Provide the [x, y] coordinate of the cell's center where the given text is located.  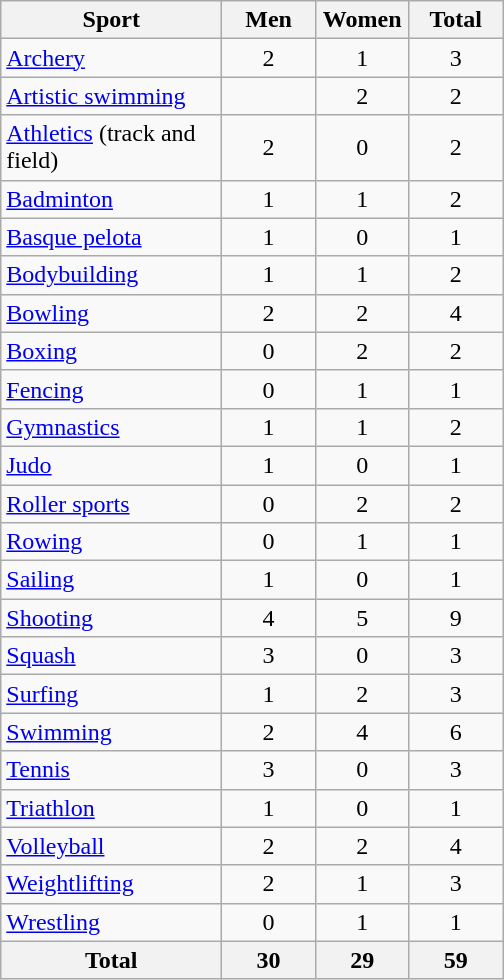
Tennis [112, 770]
Squash [112, 656]
Roller sports [112, 503]
Shooting [112, 618]
Men [269, 20]
Sport [112, 20]
Badminton [112, 199]
Bodybuilding [112, 275]
30 [269, 960]
29 [362, 960]
Archery [112, 58]
Athletics (track and field) [112, 148]
Basque pelota [112, 237]
Swimming [112, 732]
6 [456, 732]
Gymnastics [112, 427]
Triathlon [112, 808]
Fencing [112, 389]
Wrestling [112, 922]
Rowing [112, 542]
5 [362, 618]
Weightlifting [112, 884]
Artistic swimming [112, 96]
Surfing [112, 694]
Sailing [112, 580]
Women [362, 20]
59 [456, 960]
Volleyball [112, 846]
9 [456, 618]
Boxing [112, 351]
Judo [112, 465]
Bowling [112, 313]
